Output the (x, y) coordinate of the center of the cell containing the given text.  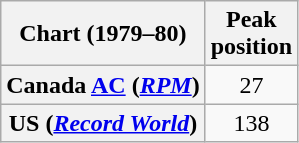
Peakposition (251, 34)
27 (251, 85)
US (Record World) (103, 123)
138 (251, 123)
Chart (1979–80) (103, 34)
Canada AC (RPM) (103, 85)
